Scan for the cell matching the given text and deliver its (x, y) coordinate at center. 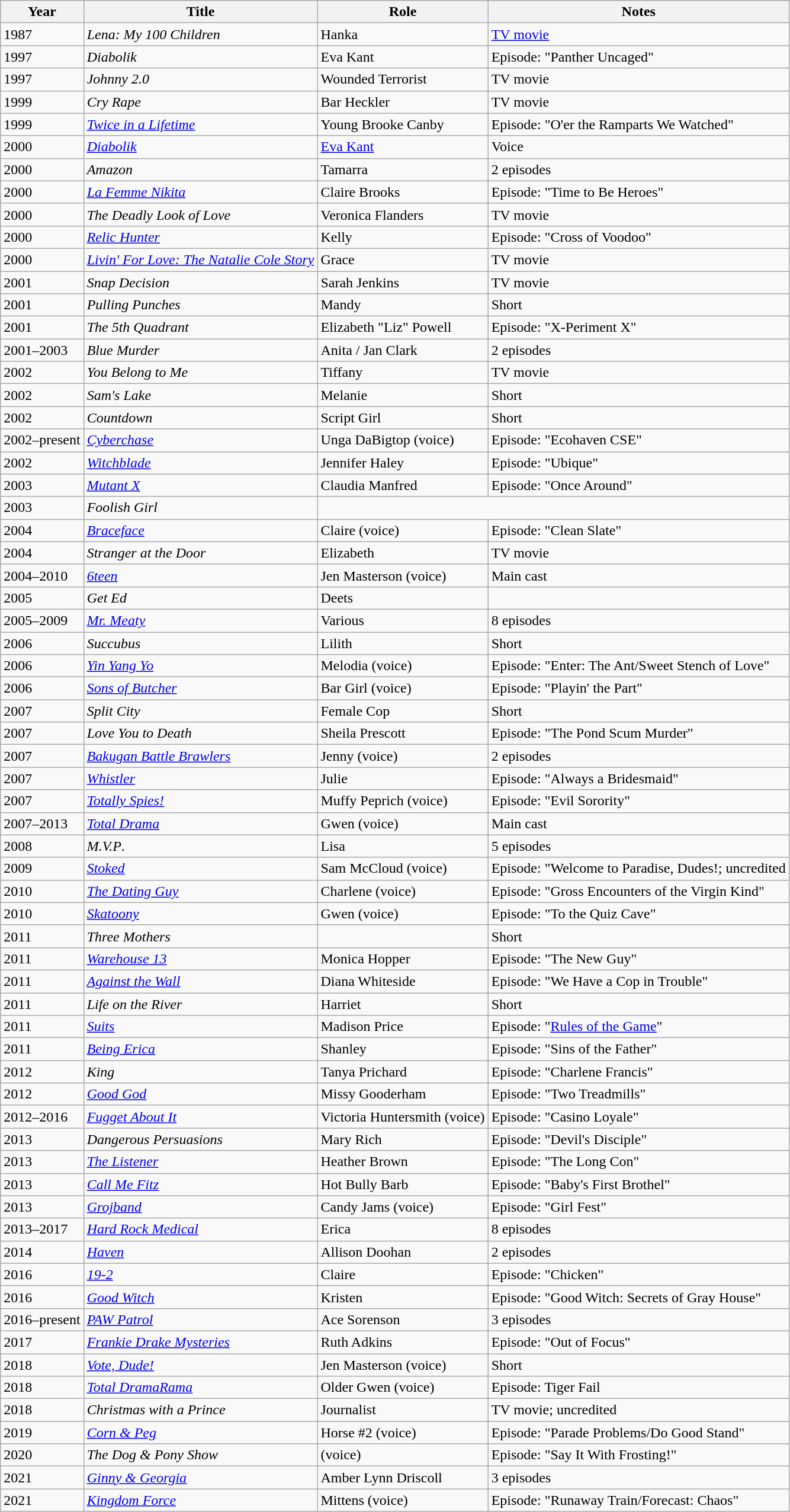
Kingdom Force (200, 1500)
Haven (200, 1252)
Witchblade (200, 463)
2001–2003 (42, 350)
Notes (638, 12)
Horse #2 (voice) (403, 1433)
19-2 (200, 1274)
Episode: "The New Guy" (638, 959)
Twice in a Lifetime (200, 124)
Jenny (voice) (403, 756)
Sam McCloud (voice) (403, 869)
Bar Girl (voice) (403, 688)
Claire (403, 1274)
Braceface (200, 530)
Claudia Manfred (403, 485)
Missy Gooderham (403, 1094)
Three Mothers (200, 936)
Love You to Death (200, 733)
Episode: "Playin' the Part" (638, 688)
1987 (42, 34)
Episode: "Two Treadmills" (638, 1094)
Claire Brooks (403, 192)
Heather Brown (403, 1162)
Episode: "Runaway Train/Forecast: Chaos" (638, 1500)
2007–2013 (42, 824)
2019 (42, 1433)
Amber Lynn Driscoll (403, 1478)
Ace Sorenson (403, 1319)
Episode: "Ubique" (638, 463)
Being Erica (200, 1049)
Episode: "Parade Problems/Do Good Stand" (638, 1433)
Mary Rich (403, 1139)
Victoria Huntersmith (voice) (403, 1117)
Against the Wall (200, 981)
Sarah Jenkins (403, 283)
Tiffany (403, 373)
Episode: "Evil Sorority" (638, 801)
Episode: "Casino Loyale" (638, 1117)
Female Cop (403, 711)
Mr. Meaty (200, 620)
Elizabeth (403, 553)
Hanka (403, 34)
Foolish Girl (200, 508)
Countdown (200, 418)
Whistler (200, 779)
Snap Decision (200, 283)
Episode: "To the Quiz Cave" (638, 914)
Monica Hopper (403, 959)
2014 (42, 1252)
Episode: "Out of Focus" (638, 1342)
Stoked (200, 869)
Erica (403, 1229)
Good Witch (200, 1297)
Grojband (200, 1207)
Hot Bully Barb (403, 1184)
Total DramaRama (200, 1388)
Relic Hunter (200, 237)
You Belong to Me (200, 373)
Episode: "O'er the Ramparts We Watched" (638, 124)
Call Me Fitz (200, 1184)
Blue Murder (200, 350)
2017 (42, 1342)
Role (403, 12)
Cry Rape (200, 102)
Ginny & Georgia (200, 1478)
Episode: "Say It With Frosting!" (638, 1455)
Life on the River (200, 1004)
Episode: "Charlene Francis" (638, 1072)
(voice) (403, 1455)
Hard Rock Medical (200, 1229)
Warehouse 13 (200, 959)
Pulling Punches (200, 305)
Episode: "Girl Fest" (638, 1207)
Kristen (403, 1297)
Sons of Butcher (200, 688)
Anita / Jan Clark (403, 350)
Mittens (voice) (403, 1500)
Fugget About It (200, 1117)
The Listener (200, 1162)
Episode: "Ecohaven CSE" (638, 440)
Sam's Lake (200, 395)
Madison Price (403, 1027)
Muffy Peprich (voice) (403, 801)
Tanya Prichard (403, 1072)
Cyberchase (200, 440)
Grace (403, 260)
La Femme Nikita (200, 192)
Episode: "Cross of Voodoo" (638, 237)
Candy Jams (voice) (403, 1207)
Wounded Terrorist (403, 79)
2012–2016 (42, 1117)
Mandy (403, 305)
Yin Yang Yo (200, 666)
Episode: "Sins of the Father" (638, 1049)
Episode: "Chicken" (638, 1274)
The Deadly Look of Love (200, 214)
Episode: "Gross Encounters of the Virgin Kind" (638, 891)
Episode: "Devil's Disciple" (638, 1139)
Episode: "Baby's First Brothel" (638, 1184)
Bakugan Battle Brawlers (200, 756)
Episode: "We Have a Cop in Trouble" (638, 981)
TV movie; uncredited (638, 1410)
The Dating Guy (200, 891)
Melodia (voice) (403, 666)
M.V.P. (200, 846)
Ruth Adkins (403, 1342)
The 5th Quadrant (200, 328)
6teen (200, 575)
Livin' For Love: The Natalie Cole Story (200, 260)
Episode: "Welcome to Paradise, Dudes!; uncredited (638, 869)
2005 (42, 598)
Amazon (200, 169)
Shanley (403, 1049)
Sheila Prescott (403, 733)
Lilith (403, 643)
Episode: "Good Witch: Secrets of Gray House" (638, 1297)
Stranger at the Door (200, 553)
Johnny 2.0 (200, 79)
Young Brooke Canby (403, 124)
Christmas with a Prince (200, 1410)
Year (42, 12)
Episode: "Rules of the Game" (638, 1027)
5 episodes (638, 846)
Get Ed (200, 598)
Episode: Tiger Fail (638, 1388)
Episode: "Time to Be Heroes" (638, 192)
Claire (voice) (403, 530)
Harriet (403, 1004)
Episode: "Once Around" (638, 485)
Julie (403, 779)
Episode: "The Long Con" (638, 1162)
Episode: "Panther Uncaged" (638, 57)
Vote, Dude! (200, 1364)
The Dog & Pony Show (200, 1455)
Lena: My 100 Children (200, 34)
2004–2010 (42, 575)
Episode: "Enter: The Ant/Sweet Stench of Love" (638, 666)
Diana Whiteside (403, 981)
Kelly (403, 237)
Various (403, 620)
Succubus (200, 643)
2013–2017 (42, 1229)
Dangerous Persuasions (200, 1139)
Episode: "Clean Slate" (638, 530)
Total Drama (200, 824)
King (200, 1072)
Mutant X (200, 485)
2008 (42, 846)
Split City (200, 711)
PAW Patrol (200, 1319)
2009 (42, 869)
2002–present (42, 440)
Bar Heckler (403, 102)
Frankie Drake Mysteries (200, 1342)
Episode: "X-Periment X" (638, 328)
Title (200, 12)
Allison Doohan (403, 1252)
Suits (200, 1027)
2020 (42, 1455)
Jennifer Haley (403, 463)
Unga DaBigtop (voice) (403, 440)
Journalist (403, 1410)
Veronica Flanders (403, 214)
Older Gwen (voice) (403, 1388)
Episode: "Always a Bridesmaid" (638, 779)
Tamarra (403, 169)
2016–present (42, 1319)
Voice (638, 147)
Charlene (voice) (403, 891)
Corn & Peg (200, 1433)
Script Girl (403, 418)
2005–2009 (42, 620)
Skatoony (200, 914)
Lisa (403, 846)
Deets (403, 598)
Good God (200, 1094)
Totally Spies! (200, 801)
Elizabeth "Liz" Powell (403, 328)
Melanie (403, 395)
Episode: "The Pond Scum Murder" (638, 733)
